Determine the [x, y] coordinate at the center of the cell enclosing the given text.  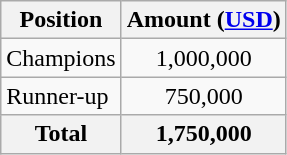
Runner-up [61, 96]
1,000,000 [204, 58]
Amount (USD) [204, 20]
1,750,000 [204, 134]
Position [61, 20]
Champions [61, 58]
Total [61, 134]
750,000 [204, 96]
